Identify which cell holds the provided text, then report its (X, Y) central coordinate. 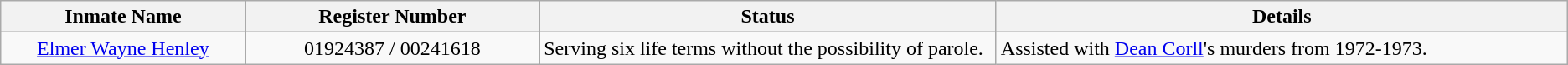
01924387 / 00241618 (392, 48)
Serving six life terms without the possibility of parole. (768, 48)
Details (1282, 17)
Status (768, 17)
Assisted with Dean Corll's murders from 1972-1973. (1282, 48)
Elmer Wayne Henley (123, 48)
Inmate Name (123, 17)
Register Number (392, 17)
